Locate the cell with the specified text and output its (x, y) center coordinate. 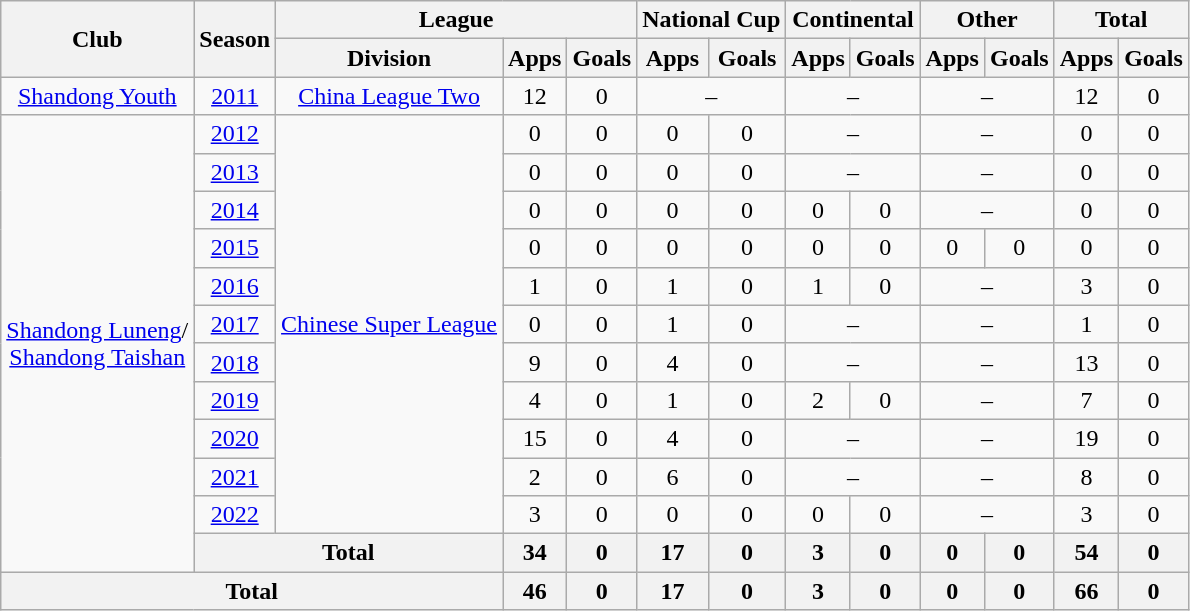
2017 (235, 324)
2020 (235, 438)
46 (535, 591)
19 (1086, 438)
2019 (235, 400)
Shandong Youth (98, 96)
2021 (235, 477)
Chinese Super League (390, 324)
National Cup (712, 20)
Season (235, 39)
66 (1086, 591)
China League Two (390, 96)
54 (1086, 553)
34 (535, 553)
2022 (235, 515)
2013 (235, 172)
9 (535, 362)
6 (673, 477)
7 (1086, 400)
2016 (235, 286)
8 (1086, 477)
Club (98, 39)
2018 (235, 362)
2011 (235, 96)
Continental (853, 20)
League (456, 20)
Shandong Luneng/Shandong Taishan (98, 344)
13 (1086, 362)
15 (535, 438)
2014 (235, 210)
2012 (235, 134)
Other (987, 20)
Division (390, 58)
2015 (235, 248)
